Determine the (x, y) coordinate at the center of the cell enclosing the given text.  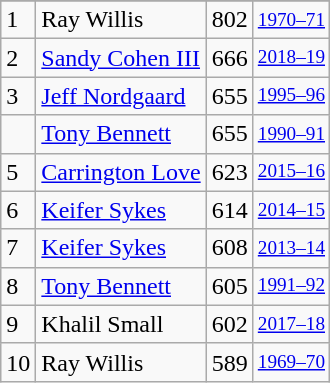
1 (18, 20)
1995–96 (291, 96)
3 (18, 96)
608 (230, 248)
1969–70 (291, 362)
2 (18, 58)
1991–92 (291, 286)
7 (18, 248)
9 (18, 324)
2014–15 (291, 210)
2013–14 (291, 248)
2015–16 (291, 172)
Carrington Love (121, 172)
589 (230, 362)
Khalil Small (121, 324)
5 (18, 172)
Sandy Cohen III (121, 58)
2017–18 (291, 324)
1970–71 (291, 20)
Jeff Nordgaard (121, 96)
666 (230, 58)
614 (230, 210)
623 (230, 172)
602 (230, 324)
605 (230, 286)
10 (18, 362)
1990–91 (291, 134)
6 (18, 210)
802 (230, 20)
8 (18, 286)
2018–19 (291, 58)
